Identify which cell holds the provided text, then report its [x, y] central coordinate. 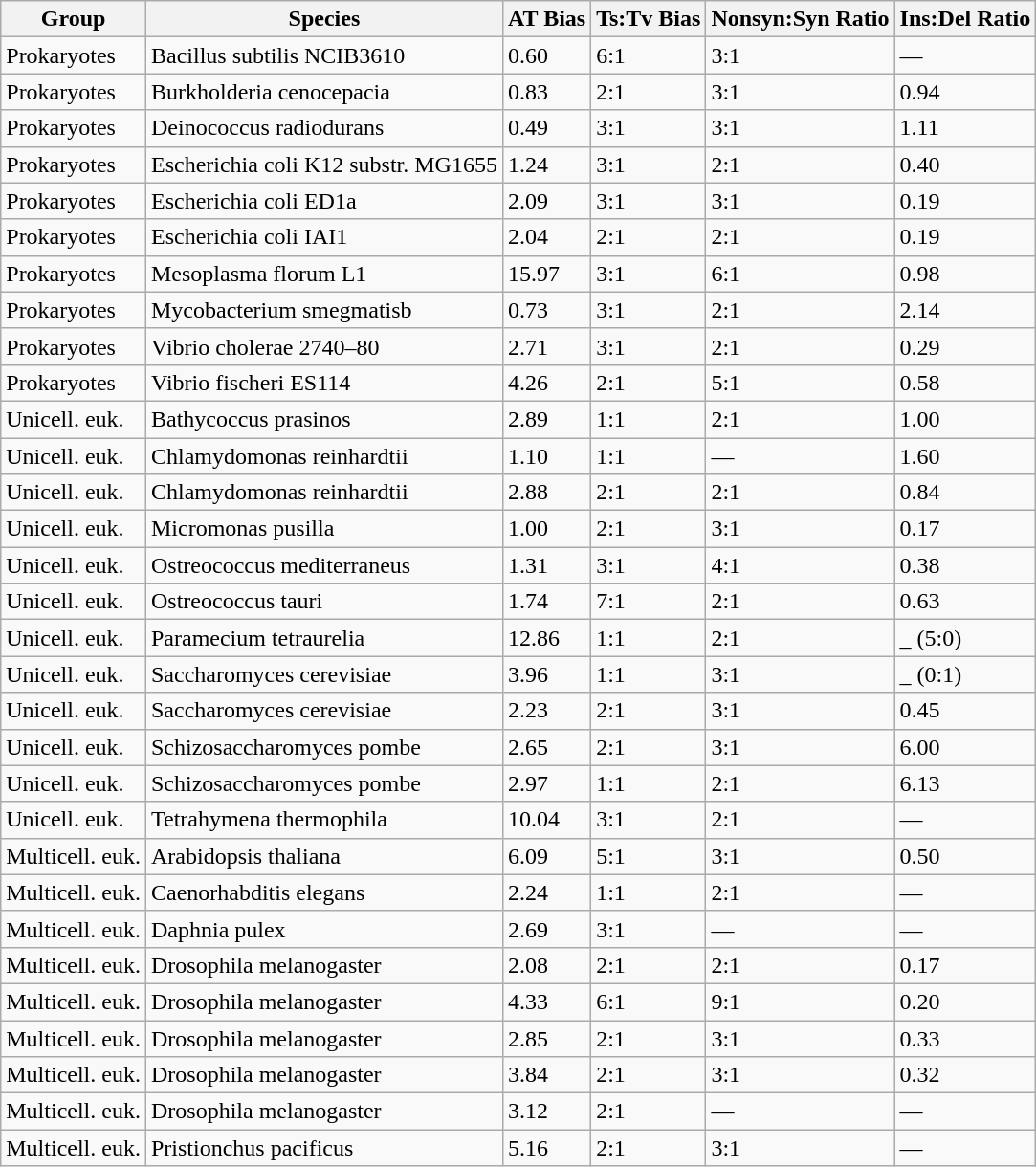
6.09 [546, 856]
Escherichia coli K12 substr. MG1655 [323, 165]
2.23 [546, 711]
2.04 [546, 237]
2.14 [965, 310]
Vibrio cholerae 2740–80 [323, 346]
0.63 [965, 602]
2.89 [546, 419]
2.08 [546, 965]
1.24 [546, 165]
6.00 [965, 747]
0.20 [965, 1002]
0.49 [546, 128]
Daphnia pulex [323, 929]
0.40 [965, 165]
0.45 [965, 711]
0.50 [965, 856]
0.29 [965, 346]
_ (0:1) [965, 674]
Mesoplasma florum L1 [323, 274]
2.97 [546, 783]
AT Bias [546, 19]
1.74 [546, 602]
0.83 [546, 92]
2.09 [546, 201]
2.71 [546, 346]
Group [74, 19]
Caenorhabditis elegans [323, 892]
Ins:Del Ratio [965, 19]
4:1 [800, 565]
2.88 [546, 493]
4.33 [546, 1002]
0.33 [965, 1038]
Escherichia coli ED1a [323, 201]
Ostreococcus tauri [323, 602]
2.24 [546, 892]
3.12 [546, 1112]
0.38 [965, 565]
Nonsyn:Syn Ratio [800, 19]
Deinococcus radiodurans [323, 128]
Species [323, 19]
6.13 [965, 783]
Escherichia coli IAI1 [323, 237]
Paramecium tetraurelia [323, 638]
Micromonas pusilla [323, 529]
Ostreococcus mediterraneus [323, 565]
Burkholderia cenocepacia [323, 92]
0.60 [546, 55]
3.96 [546, 674]
Ts:Tv Bias [649, 19]
Pristionchus pacificus [323, 1148]
0.94 [965, 92]
Arabidopsis thaliana [323, 856]
0.98 [965, 274]
0.84 [965, 493]
Bacillus subtilis NCIB3610 [323, 55]
1.11 [965, 128]
2.85 [546, 1038]
7:1 [649, 602]
2.65 [546, 747]
15.97 [546, 274]
5.16 [546, 1148]
Mycobacterium smegmatisb [323, 310]
Vibrio fischeri ES114 [323, 383]
9:1 [800, 1002]
Bathycoccus prasinos [323, 419]
2.69 [546, 929]
1.60 [965, 456]
4.26 [546, 383]
0.58 [965, 383]
12.86 [546, 638]
_ (5:0) [965, 638]
3.84 [546, 1075]
Tetrahymena thermophila [323, 820]
10.04 [546, 820]
0.73 [546, 310]
0.32 [965, 1075]
1.31 [546, 565]
1.10 [546, 456]
